Return (X, Y) of the center of cell containing provided text 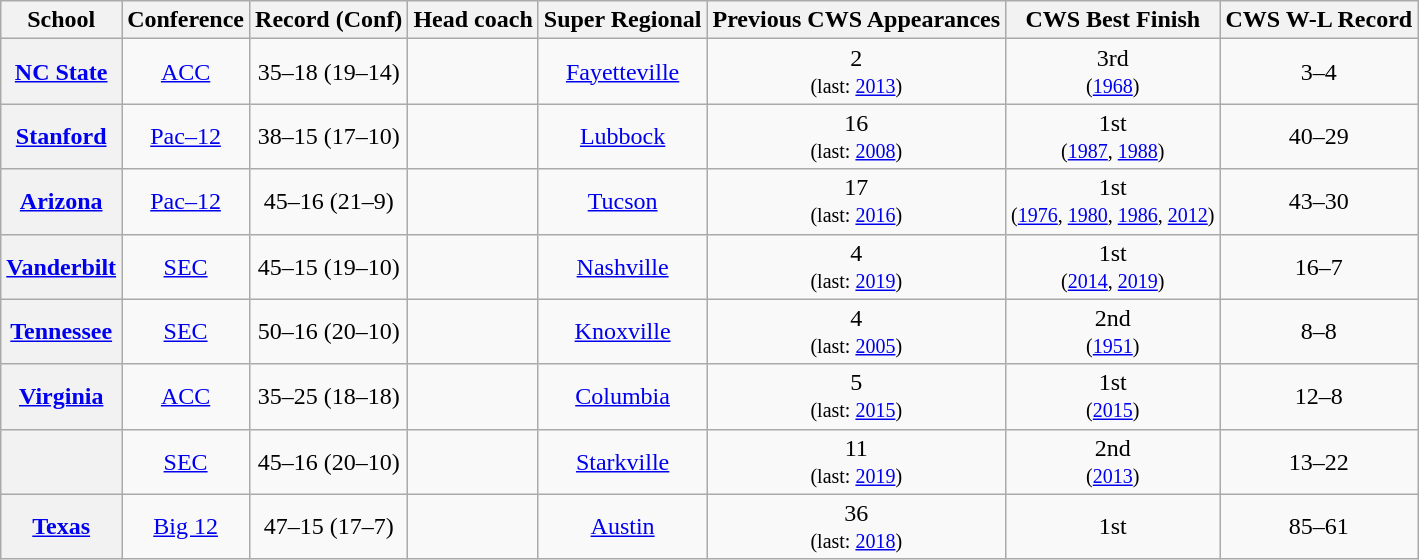
45–16 (21–9) (329, 202)
1st(2015) (1113, 396)
1st(2014, 2019) (1113, 266)
Big 12 (186, 526)
Head coach (473, 20)
CWS Best Finish (1113, 20)
Super Regional (622, 20)
Starkville (622, 462)
85–61 (1319, 526)
16(last: 2008) (856, 136)
Previous CWS Appearances (856, 20)
35–25 (18–18) (329, 396)
Knoxville (622, 332)
Columbia (622, 396)
Nashville (622, 266)
Lubbock (622, 136)
3–4 (1319, 72)
40–29 (1319, 136)
Vanderbilt (62, 266)
NC State (62, 72)
45–15 (19–10) (329, 266)
47–15 (17–7) (329, 526)
11(last: 2019) (856, 462)
School (62, 20)
45–16 (20–10) (329, 462)
1st(1976, 1980, 1986, 2012) (1113, 202)
2(last: 2013) (856, 72)
Virginia (62, 396)
2nd(1951) (1113, 332)
38–15 (17–10) (329, 136)
Record (Conf) (329, 20)
4(last: 2005) (856, 332)
36(last: 2018) (856, 526)
Conference (186, 20)
43–30 (1319, 202)
Tucson (622, 202)
12–8 (1319, 396)
4(last: 2019) (856, 266)
16–7 (1319, 266)
Stanford (62, 136)
Arizona (62, 202)
13–22 (1319, 462)
Austin (622, 526)
CWS W-L Record (1319, 20)
3rd(1968) (1113, 72)
1st(1987, 1988) (1113, 136)
1st (1113, 526)
8–8 (1319, 332)
Tennessee (62, 332)
17(last: 2016) (856, 202)
50–16 (20–10) (329, 332)
Texas (62, 526)
2nd(2013) (1113, 462)
5(last: 2015) (856, 396)
Fayetteville (622, 72)
35–18 (19–14) (329, 72)
